Locate the cell with the specified text and output its [x, y] center coordinate. 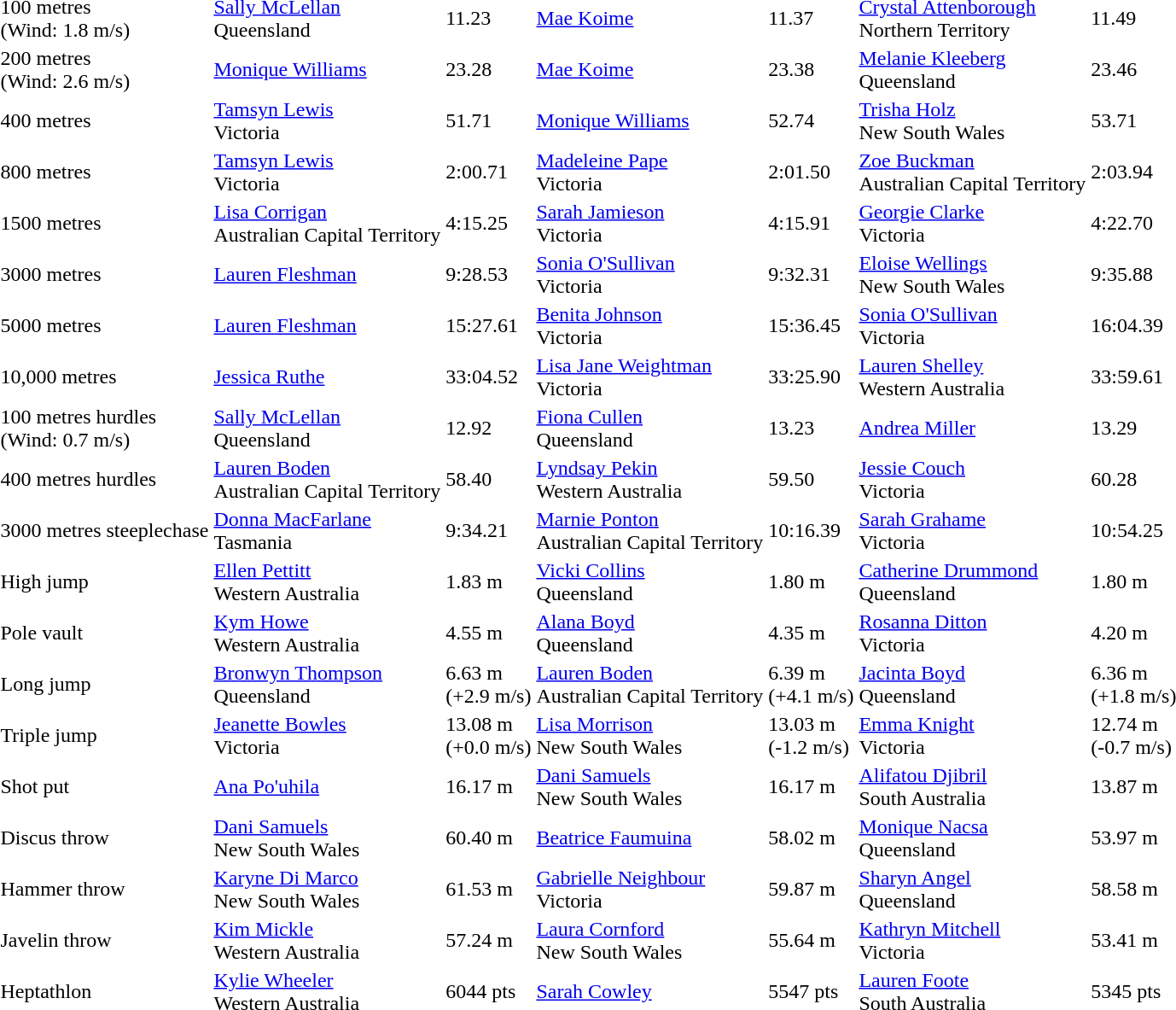
9:28.53 [488, 275]
55.64 m [811, 941]
15:36.45 [811, 326]
33:25.90 [811, 377]
Sarah JamiesonVictoria [650, 224]
Emma KnightVictoria [973, 736]
Kim MickleWestern Australia [328, 941]
Zoe BuckmanAustralian Capital Territory [973, 172]
Karyne Di MarcoNew South Wales [328, 890]
33:04.52 [488, 377]
Lyndsay PekinWestern Australia [650, 480]
1.83 m [488, 582]
Kathryn MitchellVictoria [973, 941]
6.63 m (+2.9 m/s) [488, 685]
58.40 [488, 480]
13.08 m (+0.0 m/s) [488, 736]
6.39 m (+4.1 m/s) [811, 685]
Lisa CorriganAustralian Capital Territory [328, 224]
15:27.61 [488, 326]
4:15.25 [488, 224]
52.74 [811, 121]
Bronwyn ThompsonQueensland [328, 685]
Jessie CouchVictoria [973, 480]
Sarah GrahameVictoria [973, 531]
1.80 m [811, 582]
59.87 m [811, 890]
Mae Koime [650, 70]
Rosanna DittonVictoria [973, 633]
13.03 m (-1.2 m/s) [811, 736]
Marnie PontonAustralian Capital Territory [650, 531]
10:16.39 [811, 531]
4.55 m [488, 633]
Trisha HolzNew South Wales [973, 121]
Jeanette BowlesVictoria [328, 736]
Gabrielle NeighbourVictoria [650, 890]
Lisa MorrisonNew South Wales [650, 736]
57.24 m [488, 941]
51.71 [488, 121]
Vicki CollinsQueensland [650, 582]
Fiona CullenQueensland [650, 429]
Madeleine PapeVictoria [650, 172]
60.40 m [488, 838]
Andrea Miller [973, 429]
Laura CornfordNew South Wales [650, 941]
Melanie KleebergQueensland [973, 70]
Jessica Ruthe [328, 377]
23.28 [488, 70]
Ana Po'uhila [328, 787]
Sharyn AngelQueensland [973, 890]
Monique NacsaQueensland [973, 838]
Beatrice Faumuina [650, 838]
4.35 m [811, 633]
58.02 m [811, 838]
Jacinta BoydQueensland [973, 685]
Ellen PettittWestern Australia [328, 582]
4:15.91 [811, 224]
Sally McLellanQueensland [328, 429]
Catherine DrummondQueensland [973, 582]
Georgie ClarkeVictoria [973, 224]
13.23 [811, 429]
Donna MacFarlaneTasmania [328, 531]
Benita JohnsonVictoria [650, 326]
9:32.31 [811, 275]
23.38 [811, 70]
Alifatou DjibrilSouth Australia [973, 787]
Kym HoweWestern Australia [328, 633]
61.53 m [488, 890]
Alana BoydQueensland [650, 633]
12.92 [488, 429]
2:00.71 [488, 172]
9:34.21 [488, 531]
Lauren ShelleyWestern Australia [973, 377]
2:01.50 [811, 172]
59.50 [811, 480]
Lisa Jane WeightmanVictoria [650, 377]
Eloise WellingsNew South Wales [973, 275]
